Return the (X, Y) coordinate for the center point of the cell that contains the specified text.  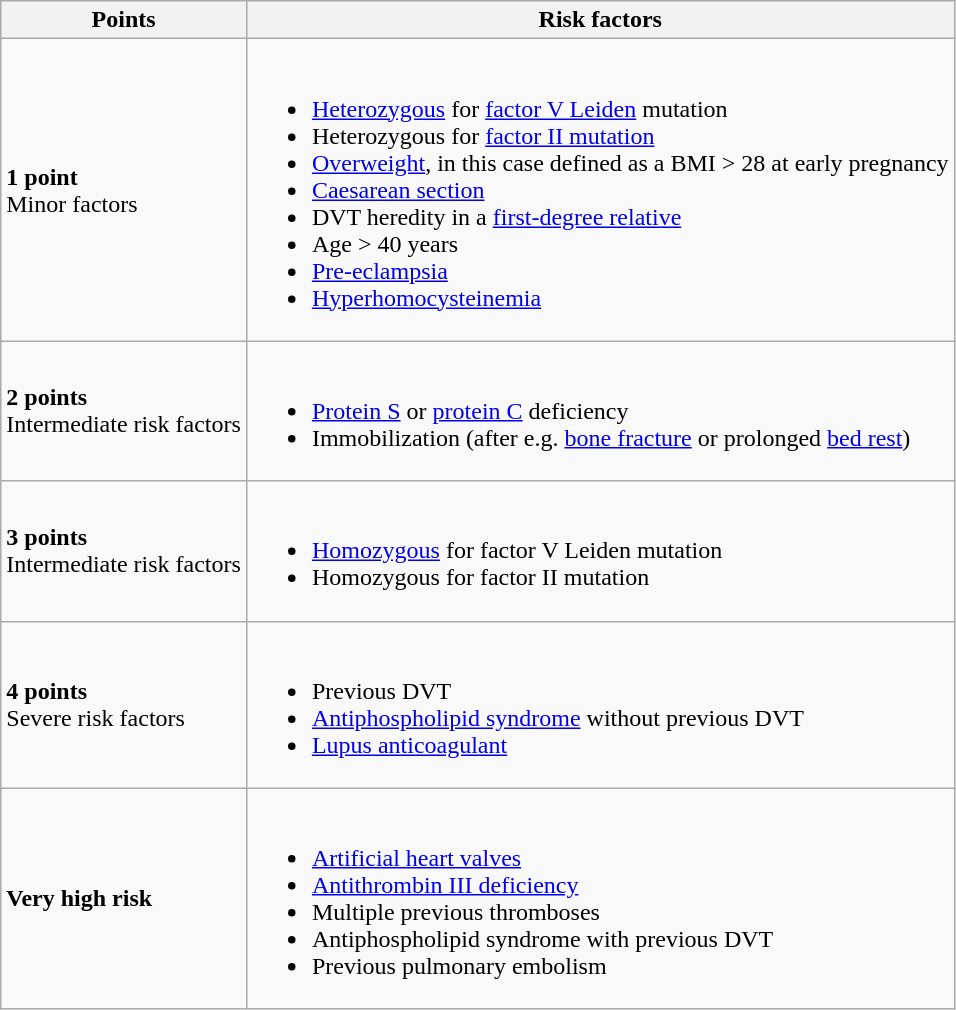
4 points Severe risk factors (124, 704)
Risk factors (600, 20)
Artificial heart valvesAntithrombin III deficiencyMultiple previous thrombosesAntiphospholipid syndrome with previous DVTPrevious pulmonary embolism (600, 898)
Homozygous for factor V Leiden mutationHomozygous for factor II mutation (600, 551)
3 points Intermediate risk factors (124, 551)
1 point Minor factors (124, 190)
Previous DVTAntiphospholipid syndrome without previous DVTLupus anticoagulant (600, 704)
Points (124, 20)
Protein S or protein C deficiencyImmobilization (after e.g. bone fracture or prolonged bed rest) (600, 411)
2 points Intermediate risk factors (124, 411)
Very high risk (124, 898)
